Determine the [X, Y] coordinate at the center of the cell enclosing the given text.  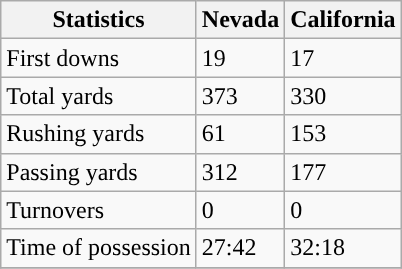
Total yards [99, 96]
27:42 [240, 248]
Passing yards [99, 172]
19 [240, 58]
373 [240, 96]
Rushing yards [99, 134]
Statistics [99, 20]
Time of possession [99, 248]
177 [343, 172]
330 [343, 96]
32:18 [343, 248]
Turnovers [99, 210]
312 [240, 172]
153 [343, 134]
61 [240, 134]
First downs [99, 58]
Nevada [240, 20]
17 [343, 58]
California [343, 20]
